For the text-containing cell, return its midpoint in (X, Y) coordinate format. 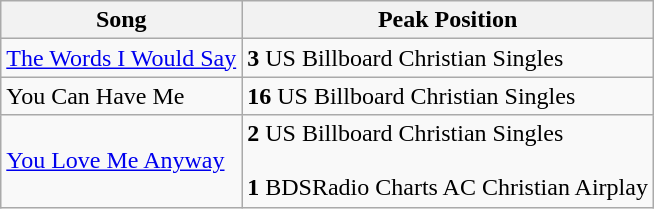
You Love Me Anyway (122, 161)
You Can Have Me (122, 96)
Song (122, 20)
The Words I Would Say (122, 58)
2 US Billboard Christian Singles 1 BDSRadio Charts AC Christian Airplay (448, 161)
Peak Position (448, 20)
16 US Billboard Christian Singles (448, 96)
3 US Billboard Christian Singles (448, 58)
